For the text-containing cell, return its midpoint in [X, Y] coordinate format. 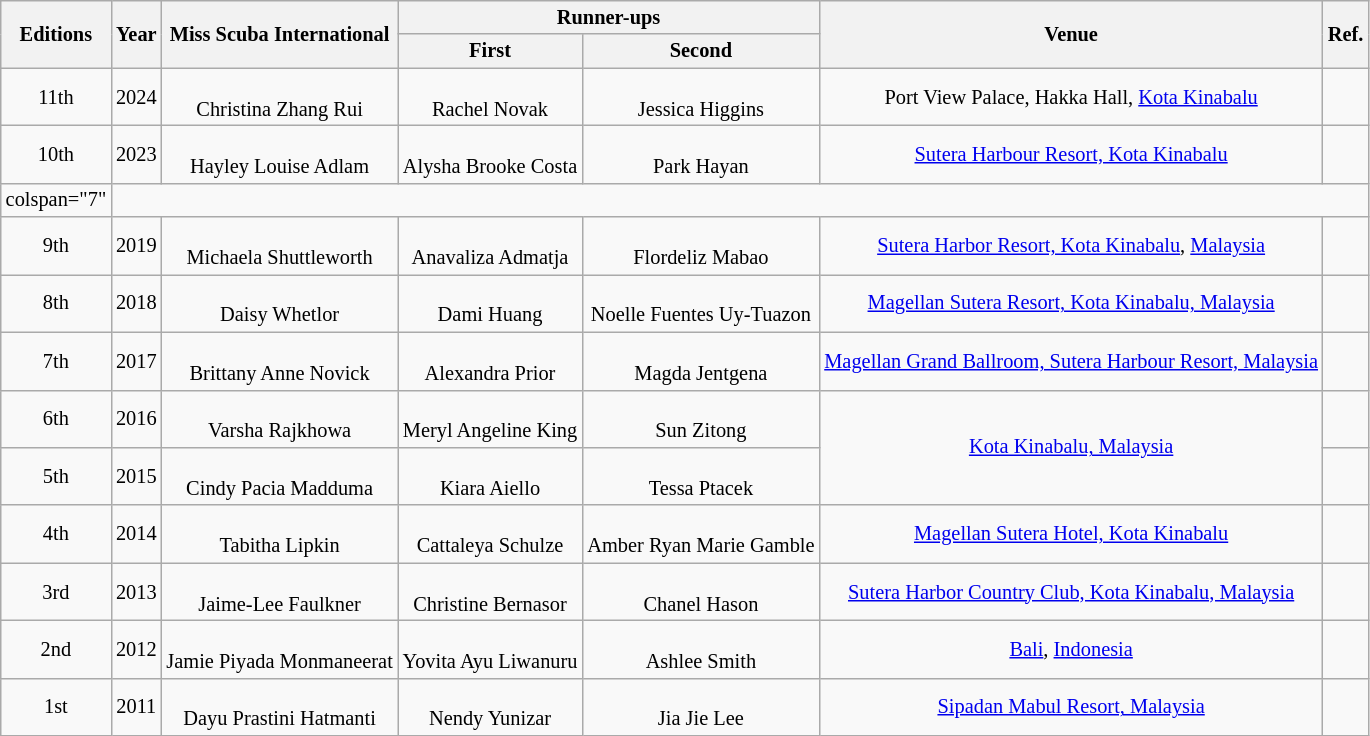
4th [56, 534]
Year [136, 34]
Magellan Sutera Resort, Kota Kinabalu, Malaysia [1070, 303]
Second [700, 51]
11th [56, 97]
2013 [136, 592]
Sipadan Mabul Resort, Malaysia [1070, 707]
Jia Jie Lee [700, 707]
7th [56, 361]
Nendy Yunizar [490, 707]
Alexandra Prior [490, 361]
5th [56, 476]
Jaime-Lee Faulkner [279, 592]
Ref. [1346, 34]
Jessica Higgins [700, 97]
First [490, 51]
Kota Kinabalu, Malaysia [1070, 448]
2023 [136, 154]
3rd [56, 592]
Amber Ryan Marie Gamble [700, 534]
Daisy Whetlor [279, 303]
Hayley Louise Adlam [279, 154]
Sun Zitong [700, 419]
Editions [56, 34]
8th [56, 303]
Runner-ups [609, 17]
Cindy Pacia Madduma [279, 476]
Magellan Grand Ballroom, Sutera Harbour Resort, Malaysia [1070, 361]
Magda Jentgena [700, 361]
Yovita Ayu Liwanuru [490, 649]
Cattaleya Schulze [490, 534]
Dayu Prastini Hatmanti [279, 707]
2011 [136, 707]
2024 [136, 97]
Dami Huang [490, 303]
Michaela Shuttleworth [279, 246]
Tabitha Lipkin [279, 534]
2016 [136, 419]
Meryl Angeline King [490, 419]
Chanel Hason [700, 592]
Ashlee Smith [700, 649]
2018 [136, 303]
Sutera Harbor Resort, Kota Kinabalu, Malaysia [1070, 246]
2014 [136, 534]
Christina Zhang Rui [279, 97]
Kiara Aiello [490, 476]
1st [56, 707]
Port View Palace, Hakka Hall, Kota Kinabalu [1070, 97]
2015 [136, 476]
2019 [136, 246]
2012 [136, 649]
2nd [56, 649]
9th [56, 246]
Magellan Sutera Hotel, Kota Kinabalu [1070, 534]
colspan="7" [56, 200]
6th [56, 419]
Tessa Ptacek [700, 476]
Miss Scuba International [279, 34]
Flordeliz Mabao [700, 246]
Venue [1070, 34]
Alysha Brooke Costa [490, 154]
Christine Bernasor [490, 592]
Varsha Rajkhowa [279, 419]
Anavaliza Admatja [490, 246]
Bali, Indonesia [1070, 649]
10th [56, 154]
Park Hayan [700, 154]
Rachel Novak [490, 97]
Jamie Piyada Monmaneerat [279, 649]
Sutera Harbor Country Club, Kota Kinabalu, Malaysia [1070, 592]
Noelle Fuentes Uy-Tuazon [700, 303]
Sutera Harbour Resort, Kota Kinabalu [1070, 154]
2017 [136, 361]
Brittany Anne Novick [279, 361]
